Capture the cell that displays the provided text and extract its [X, Y] central coordinate. 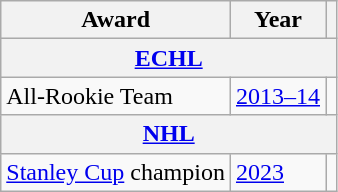
NHL [169, 134]
Award [116, 20]
ECHL [169, 58]
2013–14 [278, 96]
2023 [278, 172]
Year [278, 20]
All-Rookie Team [116, 96]
Stanley Cup champion [116, 172]
